Output the [x, y] coordinate of the center of the cell containing the given text.  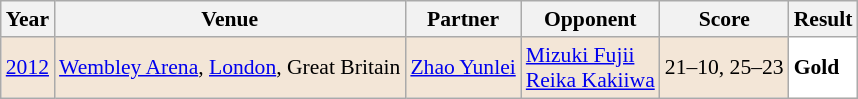
Wembley Arena, London, Great Britain [230, 68]
Partner [462, 19]
21–10, 25–23 [724, 68]
2012 [28, 68]
Opponent [590, 19]
Year [28, 19]
Mizuki Fujii Reika Kakiiwa [590, 68]
Result [824, 19]
Gold [824, 68]
Venue [230, 19]
Score [724, 19]
Zhao Yunlei [462, 68]
